Extract the [X, Y] coordinate from the center of the cell holding the provided text.  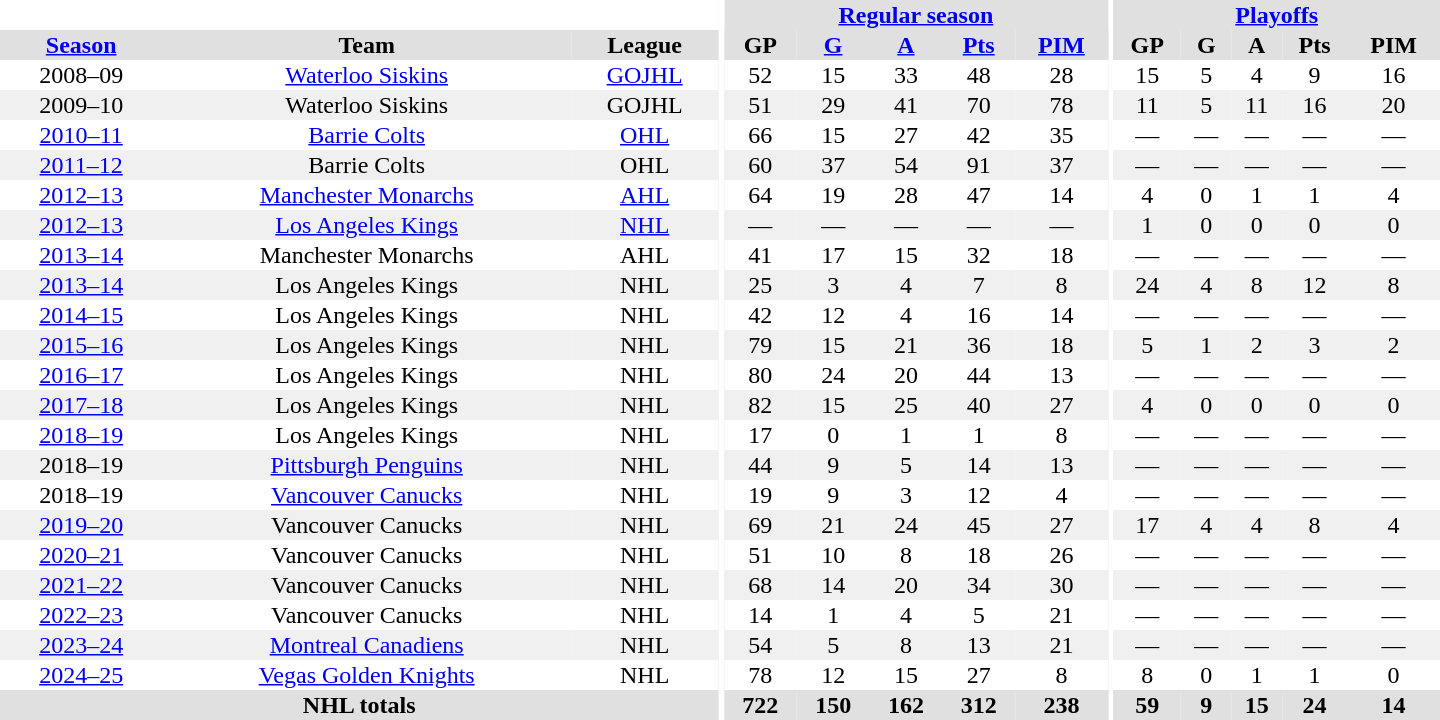
29 [834, 105]
150 [834, 705]
2010–11 [81, 135]
10 [834, 555]
2014–15 [81, 315]
League [644, 45]
2015–16 [81, 345]
2009–10 [81, 105]
36 [978, 345]
48 [978, 75]
59 [1147, 705]
32 [978, 255]
82 [760, 405]
2016–17 [81, 375]
162 [906, 705]
Regular season [916, 15]
2022–23 [81, 615]
33 [906, 75]
40 [978, 405]
2020–21 [81, 555]
70 [978, 105]
Montreal Canadiens [366, 645]
64 [760, 195]
2017–18 [81, 405]
2023–24 [81, 645]
52 [760, 75]
312 [978, 705]
2011–12 [81, 165]
7 [978, 285]
47 [978, 195]
2021–22 [81, 585]
35 [1062, 135]
2024–25 [81, 675]
60 [760, 165]
Vegas Golden Knights [366, 675]
Pittsburgh Penguins [366, 465]
91 [978, 165]
Playoffs [1276, 15]
2019–20 [81, 525]
45 [978, 525]
238 [1062, 705]
Season [81, 45]
34 [978, 585]
69 [760, 525]
66 [760, 135]
2008–09 [81, 75]
NHL totals [359, 705]
79 [760, 345]
30 [1062, 585]
Team [366, 45]
26 [1062, 555]
722 [760, 705]
68 [760, 585]
80 [760, 375]
